Provide the [x, y] coordinate of the cell's center where the given text is located.  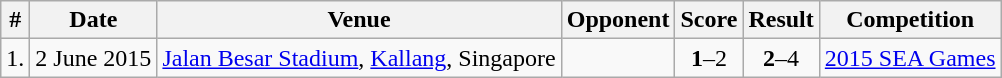
Competition [910, 20]
1. [16, 58]
Venue [359, 20]
Result [781, 20]
Date [94, 20]
Opponent [618, 20]
1–2 [709, 58]
# [16, 20]
2 June 2015 [94, 58]
2015 SEA Games [910, 58]
Score [709, 20]
2–4 [781, 58]
Jalan Besar Stadium, Kallang, Singapore [359, 58]
